Output the (X, Y) coordinate of the center of the cell containing the given text.  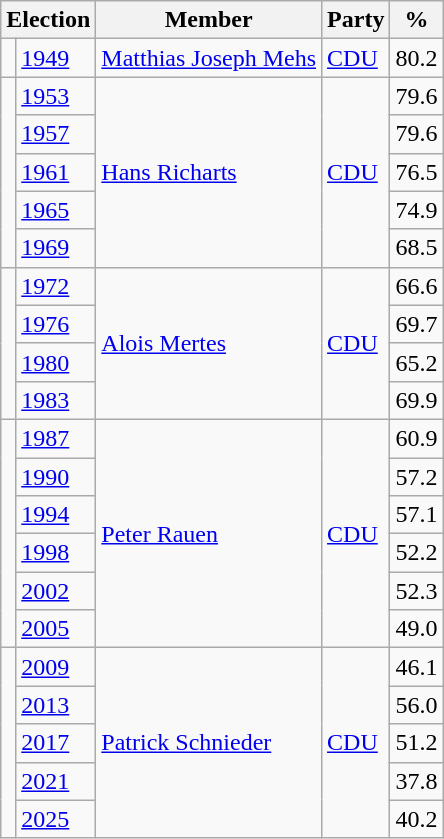
Patrick Schnieder (209, 743)
2025 (56, 819)
Matthias Joseph Mehs (209, 58)
65.2 (416, 362)
51.2 (416, 743)
52.2 (416, 553)
1980 (56, 362)
1957 (56, 134)
1987 (56, 438)
1965 (56, 210)
37.8 (416, 781)
69.7 (416, 324)
66.6 (416, 286)
52.3 (416, 591)
Hans Richarts (209, 172)
1972 (56, 286)
60.9 (416, 438)
69.9 (416, 400)
68.5 (416, 248)
2021 (56, 781)
1983 (56, 400)
56.0 (416, 705)
2005 (56, 629)
76.5 (416, 172)
1953 (56, 96)
Member (209, 20)
% (416, 20)
1969 (56, 248)
1990 (56, 477)
Peter Rauen (209, 533)
1998 (56, 553)
1949 (56, 58)
74.9 (416, 210)
46.1 (416, 667)
2002 (56, 591)
80.2 (416, 58)
40.2 (416, 819)
2009 (56, 667)
2017 (56, 743)
1994 (56, 515)
2013 (56, 705)
1961 (56, 172)
57.2 (416, 477)
Election (48, 20)
Party (356, 20)
1976 (56, 324)
57.1 (416, 515)
Alois Mertes (209, 343)
49.0 (416, 629)
